Detect which cell encompasses the target text, then output its [X, Y] center coordinate. 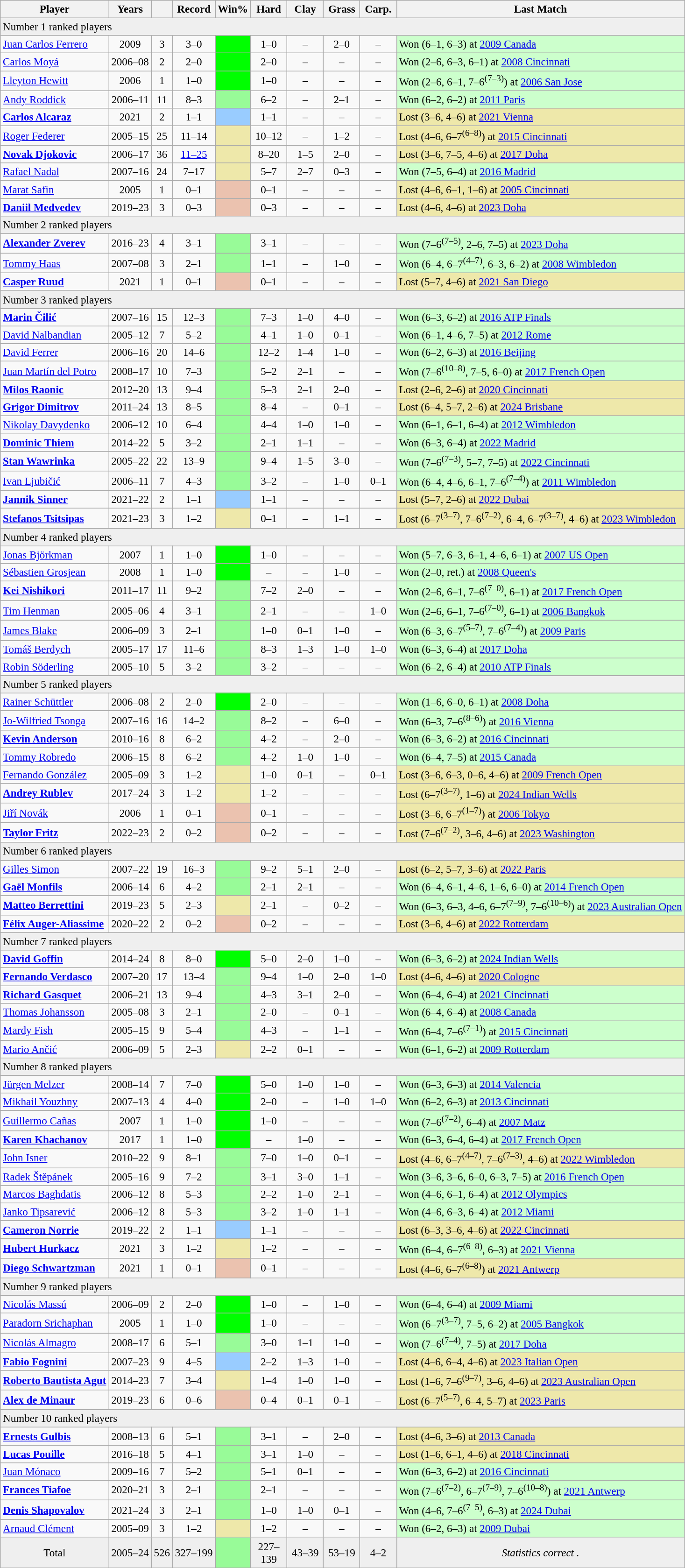
Clay [305, 9]
2021–22 [130, 500]
10–12 [268, 136]
Ernests Gulbis [55, 1436]
Player [55, 9]
Won (6–4, 6–4) at 2008 Canada [541, 1012]
Won (4–6, 6–3, 6–4) at 2012 Miami [541, 1212]
2020–21 [130, 1490]
Won (6–4, 6–7(6–8), 6–3) at 2021 Vienna [541, 1248]
Won (2–6, 6–3, 6–1) at 2008 Cincinnati [541, 62]
11–6 [193, 649]
Jiří Novák [55, 813]
8–4 [268, 408]
2007–13 [130, 1102]
7–17 [193, 172]
Marat Safin [55, 190]
Juan Mónaco [55, 1472]
2016–23 [130, 243]
Won (7–6(7–5), 2–6, 7–5) at 2023 Doha [541, 243]
Number 5 ranked players [343, 685]
Number 8 ranked players [343, 1067]
2006–15 [130, 757]
Number 4 ranked players [343, 537]
Number 6 ranked players [343, 852]
2011–17 [130, 591]
Lost (6–4, 5–7, 2–6) at 2024 Brisbane [541, 408]
Won (6–2, 6–3) at 2016 Beijing [541, 353]
Lost (6–7(3–7), 1–6) at 2024 Indian Wells [541, 793]
Won (7–6(7–4), 7–5) at 2017 Doha [541, 1343]
5–4 [193, 1031]
11–25 [193, 155]
327–199 [193, 1553]
2005–06 [130, 611]
5–7 [268, 172]
Juan Carlos Ferrero [55, 44]
Lost (1–6, 7–6(9–7), 3–6, 4–6) at 2023 Australian Open [541, 1380]
Casper Ruud [55, 282]
Grass [342, 9]
Andy Roddick [55, 99]
Won (6–3, 6–2) at 2016 ATP Finals [541, 317]
Lost (4–6, 6–7(4–7), 7–6(7–3), 4–6) at 2022 Wimbledon [541, 1158]
Won (7–6(7–2), 6–7(7–9), 7–6(10–8)) at 2021 Antwerp [541, 1490]
2017–24 [130, 793]
Number 2 ranked players [343, 225]
James Blake [55, 630]
Janko Tipsarević [55, 1212]
Robin Söderling [55, 667]
Tomáš Berdych [55, 649]
Lost (4–6, 3–6) at 2013 Canada [541, 1436]
Won (6–3, 6–4) at 2022 Madrid [541, 443]
Mikhail Youzhny [55, 1102]
Won (6–2, 6–3) at 2009 Dubai [541, 1529]
Won (2–6, 6–1, 7–6(7–3)) at 2006 San Jose [541, 81]
13–9 [193, 461]
Lost (6–2, 5–7, 3–6) at 2022 Paris [541, 869]
Jürgen Melzer [55, 1085]
2020–22 [130, 924]
8–5 [193, 408]
Matteo Berrettini [55, 905]
Number 10 ranked players [343, 1419]
2009–16 [130, 1472]
Nicolás Massú [55, 1305]
Tommy Robredo [55, 757]
13–4 [193, 977]
2008–13 [130, 1436]
Won (6–2, 6–4) at 2010 ATP Finals [541, 667]
Won (6–7(3–7), 7–5, 6–2) at 2005 Bangkok [541, 1323]
8–2 [268, 720]
0–4 [268, 1400]
2012–20 [130, 390]
20 [162, 353]
Grigor Dimitrov [55, 408]
2006–21 [130, 995]
Jonas Björkman [55, 555]
2005–22 [130, 461]
2016–18 [130, 1454]
Rainer Schüttler [55, 702]
Lost (3–6, 6–3, 0–6, 4–6) at 2009 French Open [541, 775]
Jo-Wilfried Tsonga [55, 720]
2005–16 [130, 1177]
Hubert Hurkacz [55, 1248]
Mardy Fish [55, 1031]
227–139 [268, 1553]
Won (6–2, 6–2) at 2011 Paris [541, 99]
Lost (3–6, 4–6) at 2021 Vienna [541, 117]
2005–12 [130, 335]
2005–17 [130, 649]
Won (6–4, 6–4) at 2021 Cincinnati [541, 995]
8–1 [193, 1158]
Juan Martín del Potro [55, 371]
53–19 [342, 1553]
Lost (4–6, 6–4, 4–6) at 2023 Italian Open [541, 1362]
6–0 [342, 720]
Rafael Nadal [55, 172]
Won (6–3, 6–3, 4–6, 6–7(7–9), 7–6(10–6)) at 2023 Australian Open [541, 905]
Last Match [541, 9]
Kevin Anderson [55, 740]
14–2 [193, 720]
Lost (4–6, 6–7(6–8)) at 2015 Cincinnati [541, 136]
Lost (7–6(7–2), 3–6, 4–6) at 2023 Washington [541, 833]
Win% [233, 9]
Félix Auger-Aliassime [55, 924]
Paradorn Srichaphan [55, 1323]
Jannik Sinner [55, 500]
Won (7–6(10–8), 7–5, 6–0) at 2017 French Open [541, 371]
Lost (6–7(5–7), 6–4, 5–7) at 2023 Paris [541, 1400]
Denis Shapovalov [55, 1510]
Fabio Fognini [55, 1362]
Daniil Medvedev [55, 207]
Won (6–4, 4–6, 6–1, 7–6(7–4)) at 2011 Wimbledon [541, 481]
2006–14 [130, 887]
Fernando Verdasco [55, 977]
2021–23 [130, 518]
Total [55, 1553]
Won (6–3, 6–4) at 2017 Doha [541, 649]
2011–24 [130, 408]
25 [162, 136]
11–14 [193, 136]
2007–20 [130, 977]
Won (4–6, 7–6(7–5), 6–3) at 2024 Dubai [541, 1510]
Roberto Bautista Agut [55, 1380]
Nikolay Davydenko [55, 425]
Number 7 ranked players [343, 942]
Record [193, 9]
526 [162, 1553]
4–5 [193, 1362]
Frances Tiafoe [55, 1490]
Won (6–3, 6–3) at 2014 Valencia [541, 1085]
Lost (6–3, 3–6, 4–6) at 2022 Cincinnati [541, 1230]
Thomas Johansson [55, 1012]
2014–23 [130, 1380]
Gaël Monfils [55, 887]
Won (7–6(7–3), 5–7, 7–5) at 2022 Cincinnati [541, 461]
Lost (5–7, 4–6) at 2021 San Diego [541, 282]
Alexander Zverev [55, 243]
Taylor Fritz [55, 833]
Andrey Rublev [55, 793]
2005–08 [130, 1012]
22 [162, 461]
2021–24 [130, 1510]
Karen Khachanov [55, 1140]
24 [162, 172]
David Goffin [55, 959]
Novak Djokovic [55, 155]
Carlos Alcaraz [55, 117]
12–3 [193, 317]
Won (6–2, 6–3) at 2013 Cincinnati [541, 1102]
David Nalbandian [55, 335]
Number 1 ranked players [343, 27]
Lost (2–6, 2–6) at 2020 Cincinnati [541, 390]
14–6 [193, 353]
Carp. [378, 9]
Won (6–3, 6–7(5–7), 7–6(7–4)) at 2009 Paris [541, 630]
Gilles Simon [55, 869]
Cameron Norrie [55, 1230]
Dominic Thiem [55, 443]
Lost (4–6, 4–6) at 2020 Cologne [541, 977]
Marcos Baghdatis [55, 1194]
2014–22 [130, 443]
12–2 [268, 353]
Nicolás Almagro [55, 1343]
Won (6–4, 6–4) at 2009 Miami [541, 1305]
Guillermo Cañas [55, 1121]
Won (4–6, 6–1, 6–4) at 2012 Olympics [541, 1194]
Won (5–7, 6–3, 6–1, 4–6, 6–1) at 2007 US Open [541, 555]
16–3 [193, 869]
Won (2–0, ret.) at 2008 Queen's [541, 572]
David Ferrer [55, 353]
Lost (4–6, 6–1, 1–6) at 2005 Cincinnati [541, 190]
Diego Schwartzman [55, 1268]
2010–22 [130, 1158]
Tim Henman [55, 611]
Number 3 ranked players [343, 300]
Won (6–1, 6–2) at 2009 Rotterdam [541, 1050]
Milos Raonic [55, 390]
43–39 [305, 1553]
8–20 [268, 155]
2022–23 [130, 833]
Won (6–3, 7–6(8–6)) at 2016 Vienna [541, 720]
Arnaud Clément [55, 1529]
Mario Ančić [55, 1050]
2007–22 [130, 869]
Lost (3–6, 4–6) at 2022 Rotterdam [541, 924]
Ivan Ljubičić [55, 481]
2008 [130, 572]
2007–08 [130, 263]
2006–16 [130, 353]
2–7 [305, 172]
Won (6–4, 6–7(4–7), 6–3, 6–2) at 2008 Wimbledon [541, 263]
Radek Štěpánek [55, 1177]
Fernando González [55, 775]
2010–16 [130, 740]
Marin Čilić [55, 317]
2008–14 [130, 1085]
Sébastien Grosjean [55, 572]
3–4 [193, 1380]
Won (1–6, 6–0, 6–1) at 2008 Doha [541, 702]
Lost (3–6, 7–5, 4–6) at 2017 Doha [541, 155]
Won (6–4, 7–6(7–1)) at 2015 Cincinnati [541, 1031]
Alex de Minaur [55, 1400]
6–4 [193, 425]
Stan Wawrinka [55, 461]
John Isner [55, 1158]
2017 [130, 1140]
Carlos Moyá [55, 62]
Lost (3–6, 6–7(1–7)) at 2006 Tokyo [541, 813]
Richard Gasquet [55, 995]
2019–22 [130, 1230]
19 [162, 869]
Stefanos Tsitsipas [55, 518]
2007–23 [130, 1362]
Won (6–3, 6–2) at 2024 Indian Wells [541, 959]
4–4 [268, 425]
15 [162, 317]
Number 9 ranked players [343, 1287]
Won (7–5, 6–4) at 2016 Madrid [541, 172]
Lost (6–7(3–7), 7–6(7–2), 6–4, 6–7(3–7), 4–6) at 2023 Wimbledon [541, 518]
Kei Nishikori [55, 591]
2005–10 [130, 667]
Won (6–1, 6–1, 6–4) at 2012 Wimbledon [541, 425]
2006–17 [130, 155]
Won (6–4, 6–1, 4–6, 1–6, 6–0) at 2014 French Open [541, 887]
2014–24 [130, 959]
Lost (1–6, 6–1, 4–6) at 2018 Cincinnati [541, 1454]
Won (6–1, 6–3) at 2009 Canada [541, 44]
Won (3–6, 3–6, 6–0, 6–3, 7–5) at 2016 French Open [541, 1177]
Tommy Haas [55, 263]
Won (2–6, 6–1, 7–6(7–0), 6–1) at 2017 French Open [541, 591]
Statistics correct . [541, 1553]
Lost (5–7, 2–6) at 2022 Dubai [541, 500]
36 [162, 155]
Years [130, 9]
Won (6–4, 7–5) at 2015 Canada [541, 757]
Lost (4–6, 4–6) at 2023 Doha [541, 207]
Won (6–3, 6–4, 6–4) at 2017 French Open [541, 1140]
Won (7–6(7–2), 6–4) at 2007 Matz [541, 1121]
Hard [268, 9]
Won (2–6, 6–1, 7–6(7–0), 6–1) at 2006 Bangkok [541, 611]
Lost (4–6, 6–7(6–8)) at 2021 Antwerp [541, 1268]
Roger Federer [55, 136]
16 [162, 720]
8–0 [193, 959]
Lleyton Hewitt [55, 81]
2009 [130, 44]
0–6 [193, 1400]
2005–24 [130, 1553]
Won (6–1, 4–6, 7–5) at 2012 Rome [541, 335]
Lucas Pouille [55, 1454]
